Extract the [x, y] coordinate from the center of the cell holding the provided text.  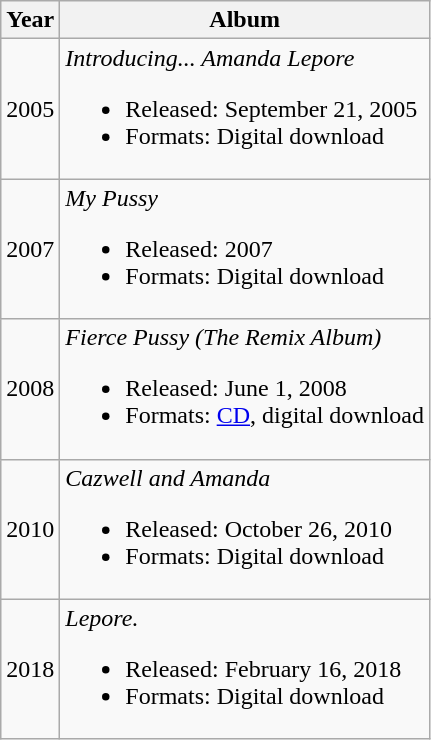
Lepore.Released: February 16, 2018Formats: Digital download [245, 669]
Cazwell and AmandaReleased: October 26, 2010Formats: Digital download [245, 529]
Introducing... Amanda LeporeReleased: September 21, 2005Formats: Digital download [245, 109]
2008 [30, 389]
2005 [30, 109]
2010 [30, 529]
My PussyReleased: 2007Formats: Digital download [245, 249]
2007 [30, 249]
Album [245, 20]
2018 [30, 669]
Fierce Pussy (The Remix Album)Released: June 1, 2008Formats: CD, digital download [245, 389]
Year [30, 20]
